Identify which cell holds the provided text, then report its (X, Y) central coordinate. 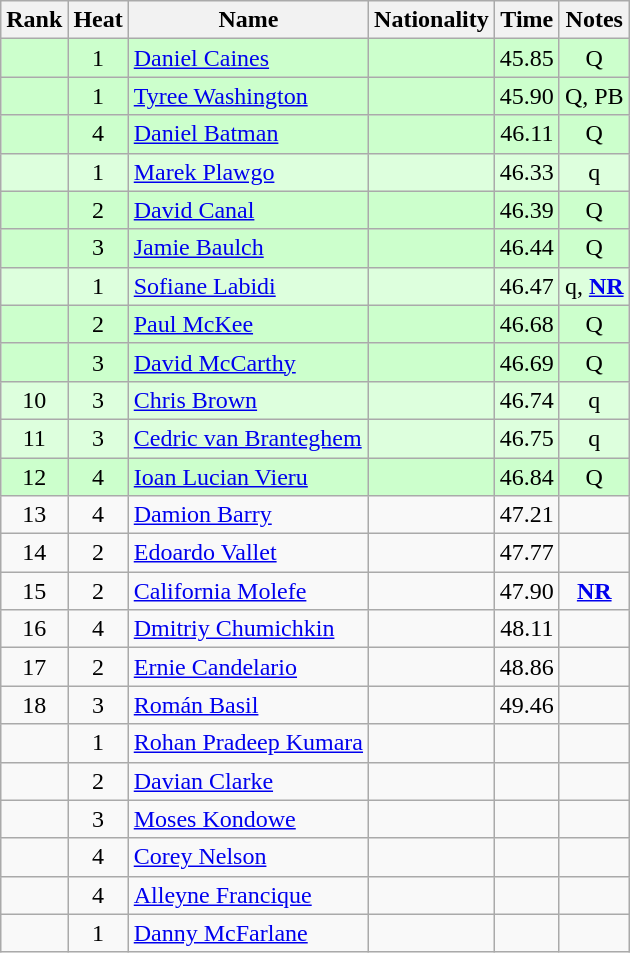
Ioan Lucian Vieru (248, 477)
Chris Brown (248, 400)
Davian Clarke (248, 781)
Román Basil (248, 705)
Alleyne Francique (248, 895)
Dmitriy Chumichkin (248, 629)
Time (526, 20)
Sofiane Labidi (248, 286)
45.90 (526, 96)
Nationality (432, 20)
46.74 (526, 400)
12 (34, 477)
Ernie Candelario (248, 667)
10 (34, 400)
18 (34, 705)
17 (34, 667)
David McCarthy (248, 362)
Notes (594, 20)
Heat (98, 20)
46.69 (526, 362)
Paul McKee (248, 324)
Rank (34, 20)
14 (34, 553)
California Molefe (248, 591)
Rohan Pradeep Kumara (248, 743)
Cedric van Branteghem (248, 438)
48.11 (526, 629)
Tyree Washington (248, 96)
Name (248, 20)
46.47 (526, 286)
Daniel Caines (248, 58)
Q, PB (594, 96)
47.21 (526, 515)
Marek Plawgo (248, 172)
48.86 (526, 667)
q, NR (594, 286)
46.68 (526, 324)
11 (34, 438)
47.90 (526, 591)
Daniel Batman (248, 134)
46.75 (526, 438)
49.46 (526, 705)
16 (34, 629)
15 (34, 591)
47.77 (526, 553)
Damion Barry (248, 515)
Jamie Baulch (248, 248)
David Canal (248, 210)
46.44 (526, 248)
Danny McFarlane (248, 933)
Corey Nelson (248, 857)
45.85 (526, 58)
Edoardo Vallet (248, 553)
46.84 (526, 477)
NR (594, 591)
13 (34, 515)
46.11 (526, 134)
46.33 (526, 172)
Moses Kondowe (248, 819)
46.39 (526, 210)
